Return the (x, y) coordinate for the center point of the cell that contains the specified text.  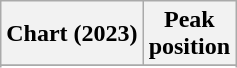
Peakposition (189, 34)
Chart (2023) (72, 34)
